Return the (x, y) coordinate for the center point of the cell that contains the specified text.  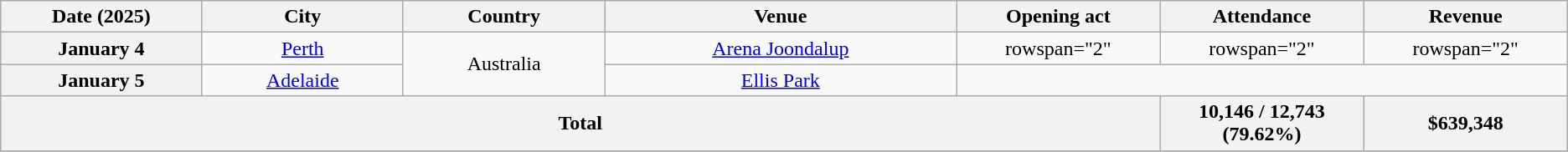
Attendance (1261, 17)
10,146 / 12,743 (79.62%) (1261, 124)
Ellis Park (781, 80)
January 5 (101, 80)
Venue (781, 17)
Australia (503, 64)
Perth (302, 48)
Adelaide (302, 80)
$639,348 (1466, 124)
City (302, 17)
Opening act (1059, 17)
Country (503, 17)
Date (2025) (101, 17)
Revenue (1466, 17)
Total (580, 124)
Arena Joondalup (781, 48)
January 4 (101, 48)
